Identify which cell holds the provided text, then report its [x, y] central coordinate. 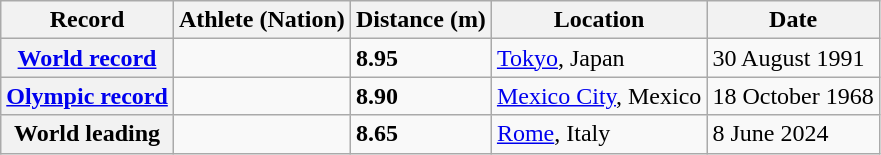
Location [598, 20]
8.90 [420, 96]
8 June 2024 [793, 134]
Distance (m) [420, 20]
30 August 1991 [793, 58]
8.65 [420, 134]
8.95 [420, 58]
Record [88, 20]
Rome, Italy [598, 134]
Tokyo, Japan [598, 58]
Olympic record [88, 96]
World leading [88, 134]
Date [793, 20]
Athlete (Nation) [262, 20]
Mexico City, Mexico [598, 96]
18 October 1968 [793, 96]
World record [88, 58]
